Capture the cell that displays the provided text and extract its (X, Y) central coordinate. 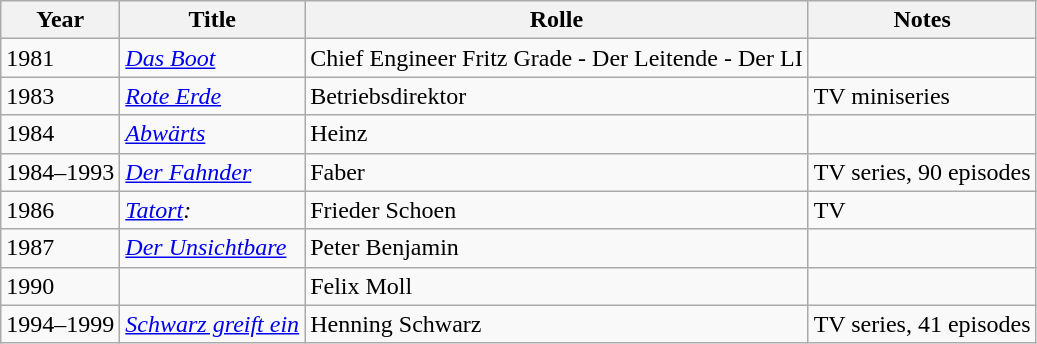
1983 (60, 96)
Frieder Schoen (557, 210)
Heinz (557, 134)
Rote Erde (212, 96)
Henning Schwarz (557, 324)
Abwärts (212, 134)
TV series, 90 episodes (922, 172)
Faber (557, 172)
1994–1999 (60, 324)
Das Boot (212, 58)
Tatort: (212, 210)
Felix Moll (557, 286)
1987 (60, 248)
1990 (60, 286)
1984–1993 (60, 172)
TV miniseries (922, 96)
Chief Engineer Fritz Grade - Der Leitende - Der LI (557, 58)
Der Unsichtbare (212, 248)
Title (212, 20)
1984 (60, 134)
Rolle (557, 20)
1981 (60, 58)
Schwarz greift ein (212, 324)
Betriebsdirektor (557, 96)
Der Fahnder (212, 172)
1986 (60, 210)
Notes (922, 20)
Year (60, 20)
TV (922, 210)
TV series, 41 episodes (922, 324)
Peter Benjamin (557, 248)
